For the text-containing cell, return its midpoint in (X, Y) coordinate format. 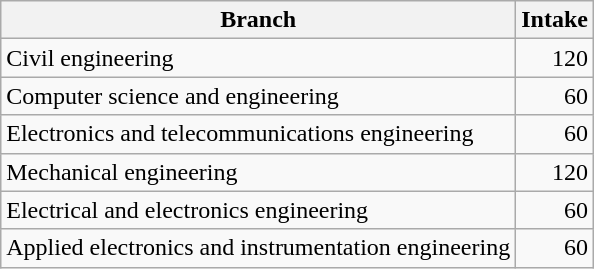
Mechanical engineering (258, 172)
Branch (258, 20)
Applied electronics and instrumentation engineering (258, 248)
Computer science and engineering (258, 96)
Electronics and telecommunications engineering (258, 134)
Electrical and electronics engineering (258, 210)
Civil engineering (258, 58)
Intake (555, 20)
